Return [X, Y] of the center of cell containing provided text 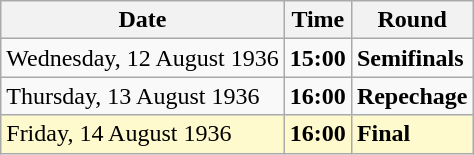
Thursday, 13 August 1936 [143, 96]
Date [143, 20]
Wednesday, 12 August 1936 [143, 58]
Final [412, 134]
Repechage [412, 96]
Friday, 14 August 1936 [143, 134]
Time [318, 20]
15:00 [318, 58]
Round [412, 20]
Semifinals [412, 58]
